Return (x, y) of the center of cell containing provided text 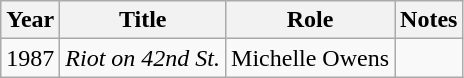
Year (30, 20)
Role (310, 20)
Riot on 42nd St. (143, 58)
Michelle Owens (310, 58)
Title (143, 20)
1987 (30, 58)
Notes (429, 20)
